Detect which cell encompasses the target text, then output its [X, Y] center coordinate. 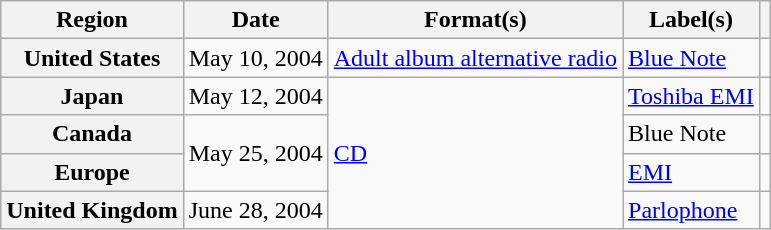
May 25, 2004 [256, 153]
Region [92, 20]
Format(s) [475, 20]
Toshiba EMI [692, 96]
May 12, 2004 [256, 96]
Europe [92, 172]
May 10, 2004 [256, 58]
Canada [92, 134]
United Kingdom [92, 210]
CD [475, 153]
June 28, 2004 [256, 210]
Adult album alternative radio [475, 58]
Label(s) [692, 20]
Parlophone [692, 210]
United States [92, 58]
Date [256, 20]
EMI [692, 172]
Japan [92, 96]
